Output the (x, y) coordinate of the center of the cell containing the given text.  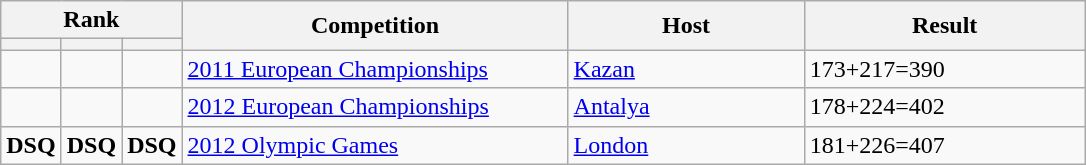
Host (686, 26)
Competition (375, 26)
London (686, 145)
2012 Olympic Games (375, 145)
173+217=390 (944, 69)
178+224=402 (944, 107)
Antalya (686, 107)
2012 European Championships (375, 107)
181+226=407 (944, 145)
Rank (92, 20)
Kazan (686, 69)
2011 European Championships (375, 69)
Result (944, 26)
